Detect which cell encompasses the target text, then output its [x, y] center coordinate. 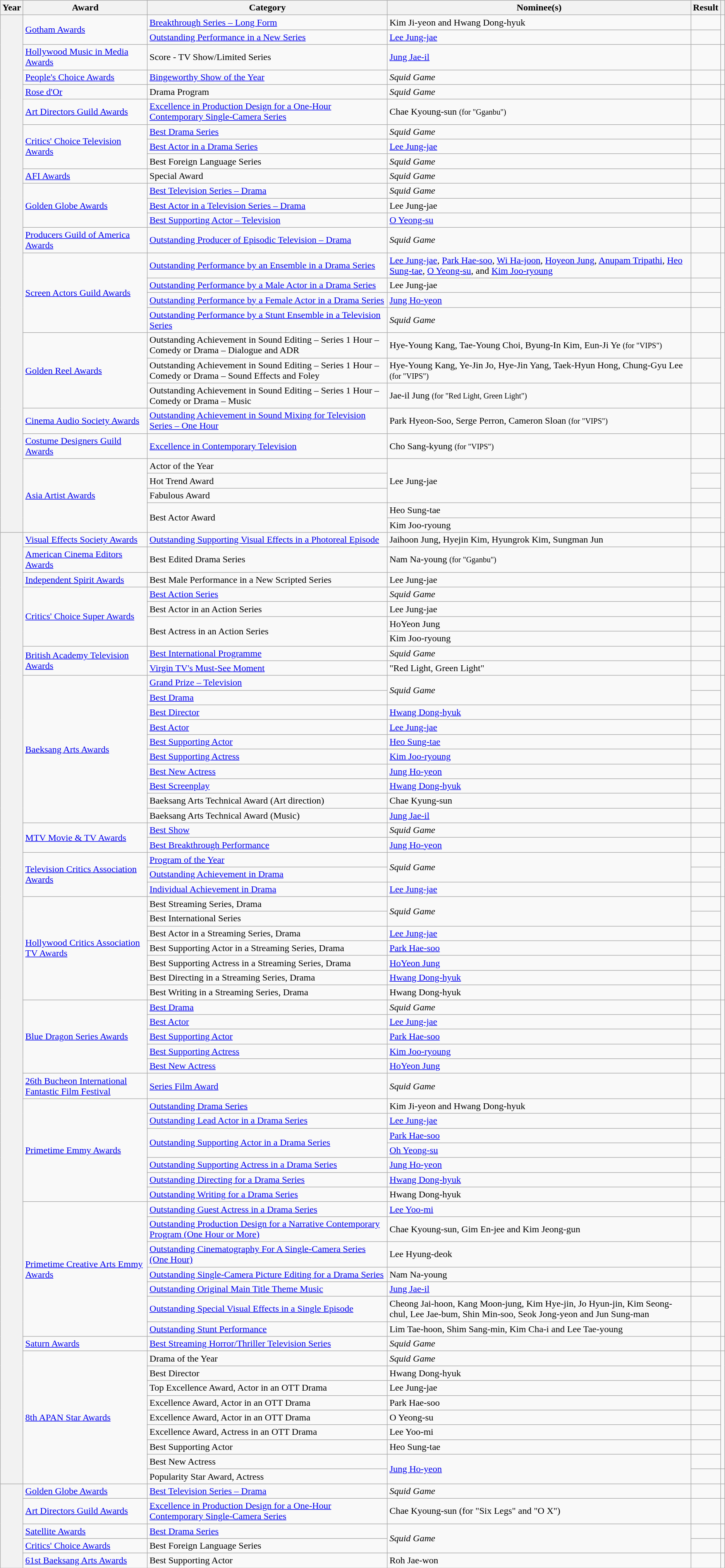
Category [268, 8]
Best Actor in a Drama Series [268, 146]
Primetime Creative Arts Emmy Awards [85, 1269]
Outstanding Lead Actor in a Drama Series [268, 1121]
Hye-Young Kang, Tae-Young Choi, Byung-In Kim, Eun-Ji Ye (for "VIPS") [539, 345]
Best International Programme [268, 653]
Outstanding Performance in a New Series [268, 37]
Breakthrough Series – Long Form [268, 22]
Popularity Star Award, Actress [268, 1476]
Nam Na-young [539, 1274]
Saturn Awards [85, 1344]
Excellence Award, Actress in an OTT Drama [268, 1432]
Baeksang Arts Awards [85, 749]
Top Excellence Award, Actor in an OTT Drama [268, 1388]
Special Award [268, 176]
Fabulous Award [268, 495]
Critics' Choice Super Awards [85, 617]
Visual Effects Society Awards [85, 540]
Best Streaming Series, Drama [268, 904]
Roh Jae-won [539, 1561]
Cheong Jai-hoon, Kang Moon-jung, Kim Hye-jin, Jo Hyun-jin, Kim Seong-chul, Lee Jae-bum, Shin Min-soo, Seok Jong-yeon and Jun Sung-man [539, 1309]
Outstanding Stunt Performance [268, 1329]
Hye-Young Kang, Ye-Jin Jo, Hye-Jin Yang, Taek-Hyun Hong, Chung-Gyu Lee (for "VIPS") [539, 370]
Outstanding Writing for a Drama Series [268, 1194]
Outstanding Achievement in Sound Editing – Series 1 Hour – Comedy or Drama – Sound Effects and Foley [268, 370]
Outstanding Supporting Actor in a Drama Series [268, 1143]
Result [706, 8]
Jaihoon Jung, Hyejin Kim, Hyungrok Kim, Sungman Jun [539, 540]
Producers Guild of America Awards [85, 240]
Actor of the Year [268, 466]
Hollywood Critics Association TV Awards [85, 948]
Independent Spirit Awards [85, 580]
Best Actor in an Action Series [268, 609]
AFI Awards [85, 176]
8th APAN Star Awards [85, 1417]
Outstanding Performance by a Female Actor in a Drama Series [268, 300]
Best Supporting Actor – Television [268, 220]
Best Show [268, 830]
Hot Trend Award [268, 481]
Best Actress in an Action Series [268, 631]
Outstanding Supporting Visual Effects in a Photoreal Episode [268, 540]
Oh Yeong-su [539, 1150]
Chae Kyoung-sun (for "Six Legs" and "O X") [539, 1511]
Year [12, 8]
Outstanding Supporting Actress in a Drama Series [268, 1165]
Hollywood Music in Media Awards [85, 57]
American Cinema Editors Awards [85, 560]
Critics' Choice Awards [85, 1546]
Outstanding Drama Series [268, 1106]
Program of the Year [268, 860]
Best Streaming Horror/Thriller Television Series [268, 1344]
Gotham Awards [85, 30]
Outstanding Cinematography For A Single-Camera Series (One Hour) [268, 1254]
Primetime Emmy Awards [85, 1150]
Lee Hyung-deok [539, 1254]
Lee Jung-jae, Park Hae-soo, Wi Ha-joon, Hoyeon Jung, Anupam Tripathi, Heo Sung-tae, O Yeong-su, and Kim Joo-ryoung [539, 266]
Blue Dragon Series Awards [85, 1037]
Outstanding Guest Actress in a Drama Series [268, 1209]
Outstanding Achievement in Sound Editing – Series 1 Hour – Comedy or Drama – Dialogue and ADR [268, 345]
Best Directing in a Streaming Series, Drama [268, 977]
Best Actor Award [268, 517]
"Red Light, Green Light" [539, 668]
Satellite Awards [85, 1531]
Best Breakthrough Performance [268, 845]
Score - TV Show/Limited Series [268, 57]
Best Actor in a Streaming Series, Drama [268, 933]
Series Film Award [268, 1086]
Chae Kyoung-sun (for "Gganbu") [539, 112]
Outstanding Performance by a Male Actor in a Drama Series [268, 285]
Screen Actors Guild Awards [85, 293]
Television Critics Association Awards [85, 874]
Outstanding Performance by a Stunt Ensemble in a Television Series [268, 320]
Jae-il Jung (for "Red Light, Green Light") [539, 396]
Best Supporting Actor in a Streaming Series, Drama [268, 948]
Outstanding Achievement in Sound Mixing for Television Series – One Hour [268, 421]
Outstanding Special Visual Effects in a Single Episode [268, 1309]
British Academy Television Awards [85, 661]
Best Action Series [268, 594]
Outstanding Producer of Episodic Television – Drama [268, 240]
Cinema Audio Society Awards [85, 421]
Virgin TV's Must-See Moment [268, 668]
Park Hyeon-Soo, Serge Perron, Cameron Sloan (for "VIPS") [539, 421]
Outstanding Original Main Title Theme Music [268, 1289]
Chae Kyoung-sun, Gim En-jee and Kim Jeong-gun [539, 1229]
Baeksang Arts Technical Award (Music) [268, 816]
Outstanding Performance by an Ensemble in a Drama Series [268, 266]
Best Edited Drama Series [268, 560]
Best Male Performance in a New Scripted Series [268, 580]
Baeksang Arts Technical Award (Art direction) [268, 801]
Individual Achievement in Drama [268, 889]
Costume Designers Guild Awards [85, 446]
Grand Prize – Television [268, 683]
61st Baeksang Arts Awards [85, 1561]
Drama of the Year [268, 1358]
Lim Tae-hoon, Shim Sang-min, Kim Cha-i and Lee Tae-young [539, 1329]
Outstanding Achievement in Drama [268, 874]
Outstanding Production Design for a Narrative Contemporary Program (One Hour or More) [268, 1229]
Nominee(s) [539, 8]
Chae Kyung-sun [539, 801]
Best Screenplay [268, 786]
Outstanding Single-Camera Picture Editing for a Drama Series [268, 1274]
Excellence in Contemporary Television [268, 446]
Drama Program [268, 92]
Critics' Choice Television Awards [85, 146]
Nam Na-young (for "Gganbu") [539, 560]
MTV Movie & TV Awards [85, 838]
Rose d'Or [85, 92]
Asia Artist Awards [85, 495]
Best Writing in a Streaming Series, Drama [268, 992]
Outstanding Directing for a Drama Series [268, 1180]
26th Bucheon International Fantastic Film Festival [85, 1086]
Bingeworthy Show of the Year [268, 77]
Best International Series [268, 919]
Golden Reel Awards [85, 370]
Best Actor in a Television Series – Drama [268, 206]
Cho Sang-kyung (for "VIPS") [539, 446]
Outstanding Achievement in Sound Editing – Series 1 Hour – Comedy or Drama – Music [268, 396]
Best Supporting Actress in a Streaming Series, Drama [268, 963]
People's Choice Awards [85, 77]
Award [85, 8]
